Capture the cell that displays the provided text and extract its (x, y) central coordinate. 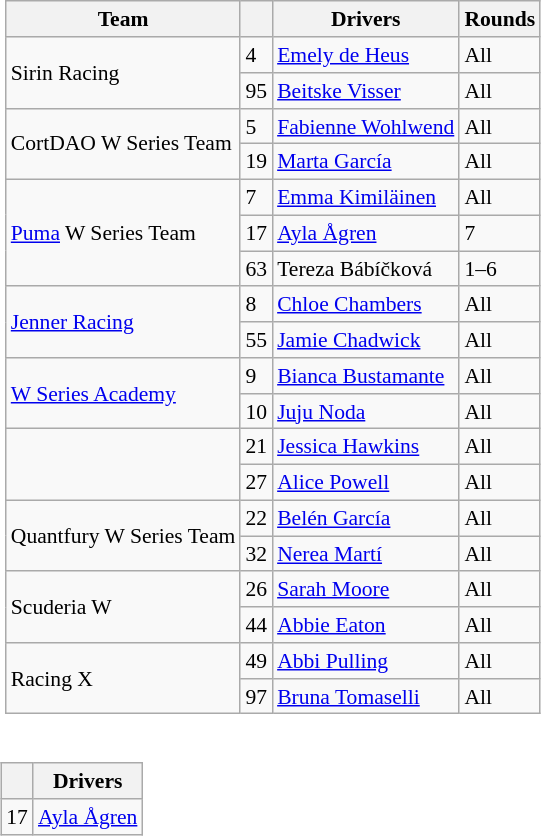
Bruna Tomaselli (366, 696)
Chloe Chambers (366, 304)
Jessica Hawkins (366, 447)
10 (256, 411)
1–6 (500, 269)
Nerea Martí (366, 554)
Tereza Bábíčková (366, 269)
5 (256, 126)
Quantfury W Series Team (124, 536)
44 (256, 625)
32 (256, 554)
Jenner Racing (124, 322)
CortDAO W Series Team (124, 144)
Belén García (366, 518)
Emely de Heus (366, 55)
Sarah Moore (366, 589)
Jamie Chadwick (366, 340)
55 (256, 340)
Abbie Eaton (366, 625)
27 (256, 482)
Racing X (124, 678)
9 (256, 376)
Puma W Series Team (124, 232)
Marta García (366, 162)
95 (256, 91)
Alice Powell (366, 482)
22 (256, 518)
8 (256, 304)
Beitske Visser (366, 91)
63 (256, 269)
Bianca Bustamante (366, 376)
Scuderia W (124, 606)
Rounds (500, 19)
21 (256, 447)
4 (256, 55)
W Series Academy (124, 394)
26 (256, 589)
49 (256, 661)
Sirin Racing (124, 72)
97 (256, 696)
Abbi Pulling (366, 661)
19 (256, 162)
Juju Noda (366, 411)
Team (124, 19)
Fabienne Wohlwend (366, 126)
Emma Kimiläinen (366, 197)
